Detect which cell encompasses the target text, then output its [X, Y] center coordinate. 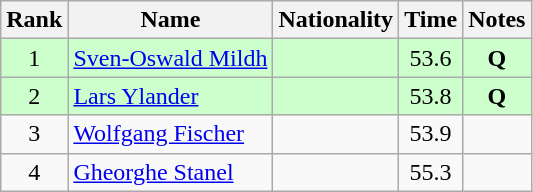
Lars Ylander [170, 96]
Wolfgang Fischer [170, 134]
Notes [497, 20]
53.9 [431, 134]
2 [34, 96]
Gheorghe Stanel [170, 172]
Name [170, 20]
3 [34, 134]
55.3 [431, 172]
Sven-Oswald Mildh [170, 58]
Time [431, 20]
53.6 [431, 58]
Nationality [336, 20]
53.8 [431, 96]
Rank [34, 20]
4 [34, 172]
1 [34, 58]
